Return the (X, Y) coordinate for the center point of the cell that contains the specified text.  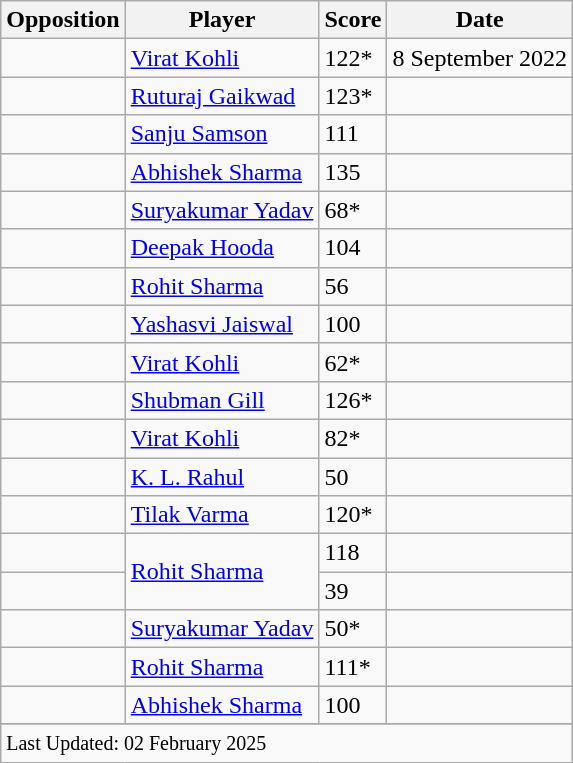
118 (353, 553)
56 (353, 286)
120* (353, 515)
126* (353, 400)
Deepak Hooda (222, 248)
Ruturaj Gaikwad (222, 96)
82* (353, 438)
135 (353, 172)
Yashasvi Jaiswal (222, 324)
62* (353, 362)
39 (353, 591)
Tilak Varma (222, 515)
Shubman Gill (222, 400)
Date (480, 20)
Opposition (63, 20)
104 (353, 248)
K. L. Rahul (222, 477)
68* (353, 210)
Sanju Samson (222, 134)
111 (353, 134)
50 (353, 477)
Last Updated: 02 February 2025 (287, 743)
8 September 2022 (480, 58)
50* (353, 629)
123* (353, 96)
Player (222, 20)
Score (353, 20)
122* (353, 58)
111* (353, 667)
